Provide the [X, Y] coordinate of the cell's center where the given text is located.  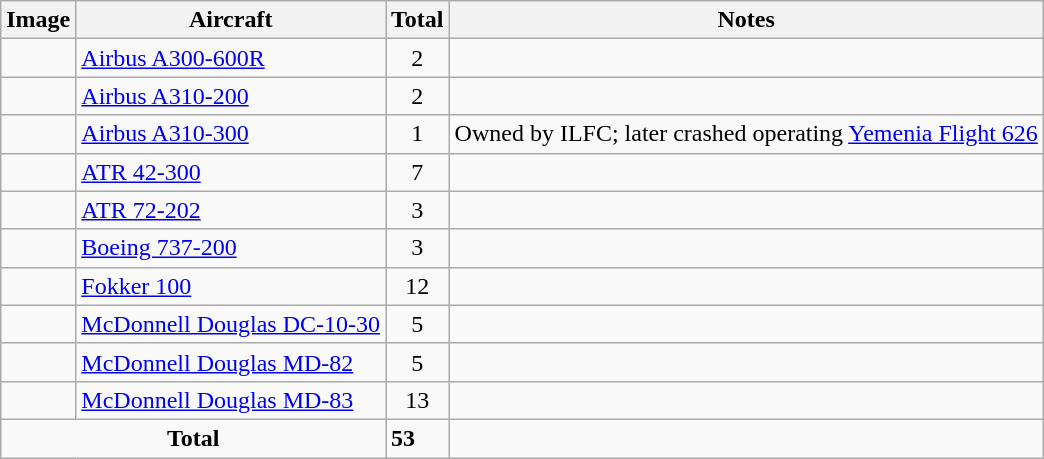
Airbus A300-600R [231, 58]
Image [38, 20]
53 [418, 438]
1 [418, 134]
Airbus A310-300 [231, 134]
Owned by ILFC; later crashed operating Yemenia Flight 626 [746, 134]
ATR 42-300 [231, 172]
Boeing 737-200 [231, 248]
Notes [746, 20]
Fokker 100 [231, 286]
McDonnell Douglas MD-83 [231, 400]
McDonnell Douglas DC-10-30 [231, 324]
ATR 72-202 [231, 210]
McDonnell Douglas MD-82 [231, 362]
Aircraft [231, 20]
Airbus A310-200 [231, 96]
7 [418, 172]
13 [418, 400]
12 [418, 286]
